For the text-containing cell, return its midpoint in (X, Y) coordinate format. 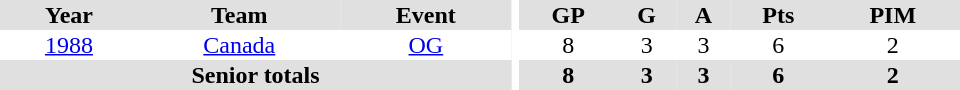
Pts (778, 15)
PIM (893, 15)
OG (426, 45)
Event (426, 15)
GP (568, 15)
A (704, 15)
G (646, 15)
Year (69, 15)
Canada (240, 45)
Team (240, 15)
Senior totals (256, 75)
1988 (69, 45)
